Output the (x, y) coordinate of the center of the cell containing the given text.  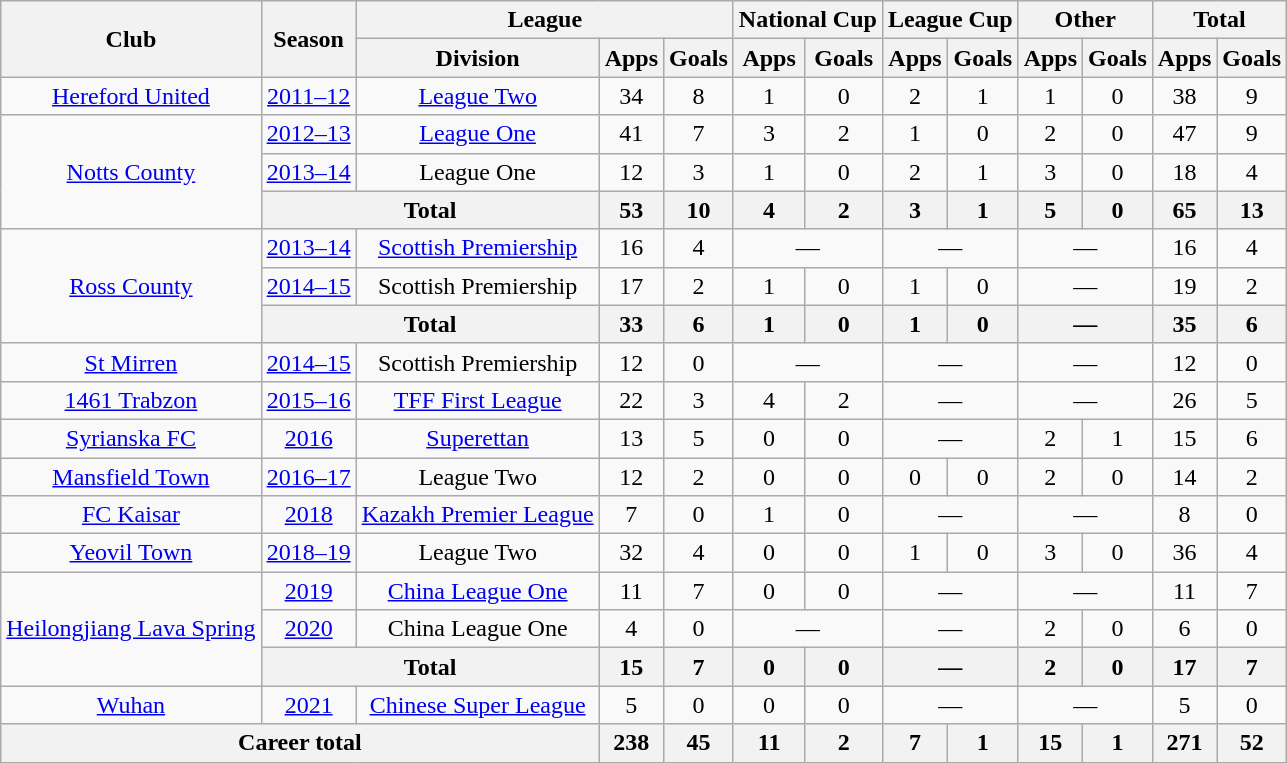
33 (631, 324)
38 (1184, 96)
2011–12 (308, 96)
2016–17 (308, 477)
FC Kaisar (131, 515)
22 (631, 400)
2020 (308, 629)
35 (1184, 324)
19 (1184, 286)
2015–16 (308, 400)
Mansfield Town (131, 477)
Wuhan (131, 705)
2016 (308, 438)
52 (1252, 743)
League (544, 20)
41 (631, 134)
Yeovil Town (131, 553)
2012–13 (308, 134)
Season (308, 39)
National Cup (808, 20)
2018–19 (308, 553)
Other (1085, 20)
Kazakh Premier League (478, 515)
2018 (308, 515)
34 (631, 96)
36 (1184, 553)
45 (699, 743)
271 (1184, 743)
Syrianska FC (131, 438)
238 (631, 743)
53 (631, 210)
65 (1184, 210)
St Mirren (131, 362)
Hereford United (131, 96)
18 (1184, 172)
Heilongjiang Lava Spring (131, 629)
32 (631, 553)
14 (1184, 477)
2021 (308, 705)
Division (478, 58)
Chinese Super League (478, 705)
1461 Trabzon (131, 400)
26 (1184, 400)
Notts County (131, 172)
TFF First League (478, 400)
League Cup (950, 20)
47 (1184, 134)
Club (131, 39)
Career total (300, 743)
Superettan (478, 438)
10 (699, 210)
2019 (308, 591)
Ross County (131, 286)
